Find where the given text appears and provide that cell's center as [x, y] coordinate. 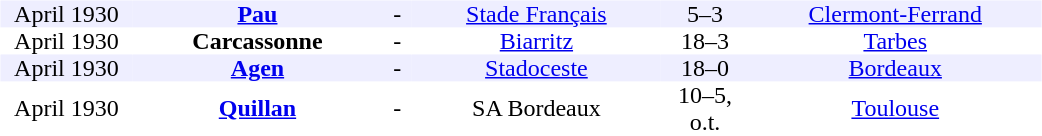
18–0 [705, 68]
5–3 [705, 14]
Clermont-Ferrand [895, 14]
Stadoceste [536, 68]
Agen [257, 68]
Carcassonne [257, 42]
Bordeaux [895, 68]
Pau [257, 14]
Toulouse [895, 109]
18–3 [705, 42]
Tarbes [895, 42]
Quillan [257, 109]
SA Bordeaux [536, 109]
Stade Français [536, 14]
10–5, o.t. [705, 109]
Biarritz [536, 42]
